Return (x, y) of the center of cell containing provided text 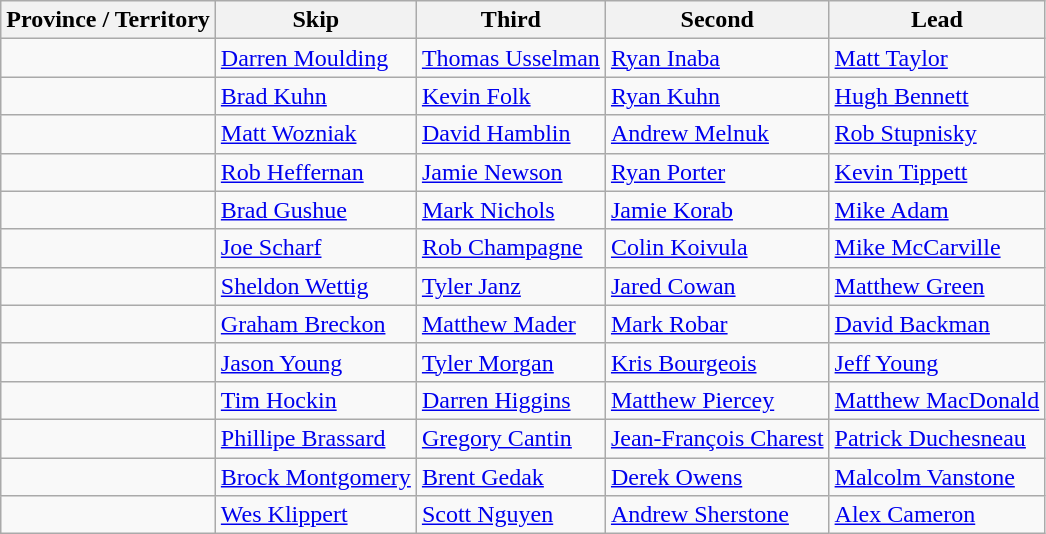
Jason Young (316, 362)
Jared Cowan (717, 286)
Brad Kuhn (316, 96)
Scott Nguyen (510, 515)
Skip (316, 20)
Second (717, 20)
Tim Hockin (316, 400)
Mike Adam (937, 210)
Jeff Young (937, 362)
David Backman (937, 324)
Brent Gedak (510, 477)
Rob Heffernan (316, 172)
Province / Territory (108, 20)
Malcolm Vanstone (937, 477)
Darren Moulding (316, 58)
Wes Klippert (316, 515)
Thomas Usselman (510, 58)
Jamie Newson (510, 172)
Third (510, 20)
Mark Nichols (510, 210)
Matt Wozniak (316, 134)
Alex Cameron (937, 515)
Derek Owens (717, 477)
Tyler Morgan (510, 362)
Graham Breckon (316, 324)
Colin Koivula (717, 248)
Andrew Melnuk (717, 134)
David Hamblin (510, 134)
Joe Scharf (316, 248)
Kevin Folk (510, 96)
Rob Champagne (510, 248)
Andrew Sherstone (717, 515)
Matt Taylor (937, 58)
Brad Gushue (316, 210)
Jean-François Charest (717, 438)
Mark Robar (717, 324)
Hugh Bennett (937, 96)
Kris Bourgeois (717, 362)
Brock Montgomery (316, 477)
Phillipe Brassard (316, 438)
Ryan Inaba (717, 58)
Tyler Janz (510, 286)
Ryan Porter (717, 172)
Matthew MacDonald (937, 400)
Rob Stupnisky (937, 134)
Sheldon Wettig (316, 286)
Gregory Cantin (510, 438)
Matthew Green (937, 286)
Lead (937, 20)
Mike McCarville (937, 248)
Matthew Mader (510, 324)
Patrick Duchesneau (937, 438)
Darren Higgins (510, 400)
Jamie Korab (717, 210)
Matthew Piercey (717, 400)
Ryan Kuhn (717, 96)
Kevin Tippett (937, 172)
